Search for the cell housing the specified text and yield its [X, Y] center coordinate. 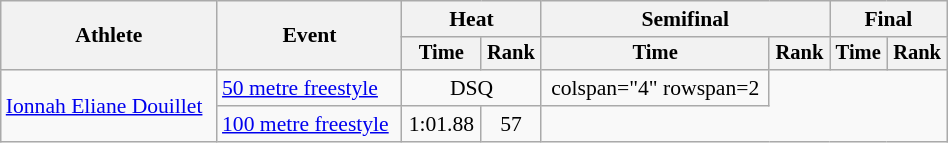
1:01.88 [442, 124]
Semifinal [685, 19]
57 [511, 124]
Event [310, 36]
Ionnah Eliane Douillet [109, 106]
50 metre freestyle [310, 88]
DSQ [472, 88]
Athlete [109, 36]
Heat [472, 19]
colspan="4" rowspan=2 [655, 88]
100 metre freestyle [310, 124]
Final [889, 19]
